For the text-containing cell, return its midpoint in [X, Y] coordinate format. 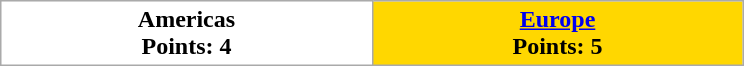
AmericasPoints: 4 [186, 34]
EuropePoints: 5 [558, 34]
